Identify which cell holds the provided text, then report its [X, Y] central coordinate. 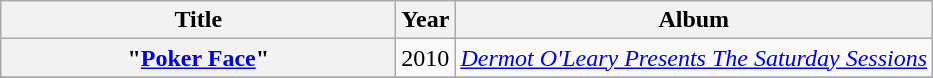
2010 [426, 58]
Album [694, 20]
"Poker Face" [198, 58]
Year [426, 20]
Dermot O'Leary Presents The Saturday Sessions [694, 58]
Title [198, 20]
